Determine the (x, y) coordinate at the center of the cell enclosing the given text.  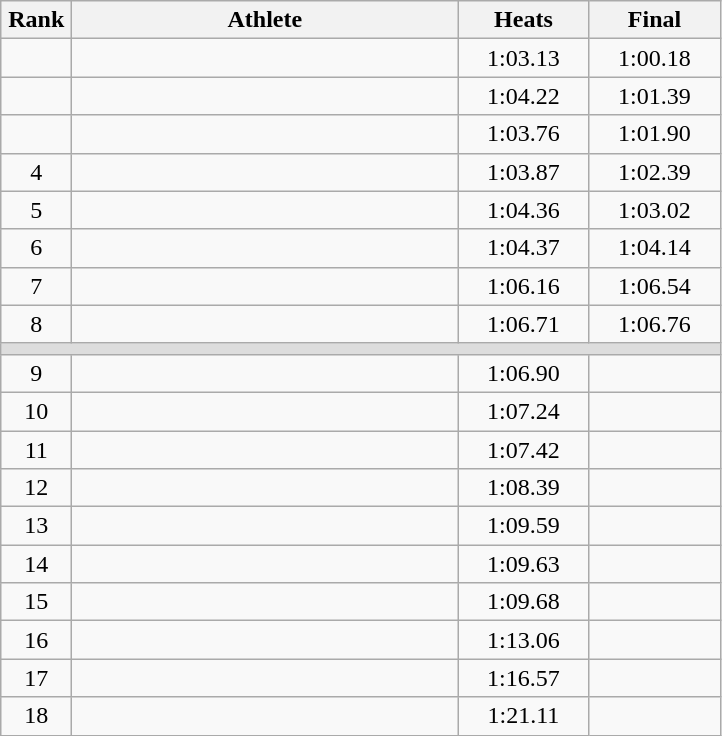
1:13.06 (524, 640)
12 (36, 488)
1:08.39 (524, 488)
1:00.18 (654, 58)
1:03.87 (524, 172)
1:09.68 (524, 602)
1:02.39 (654, 172)
Athlete (265, 20)
1:04.14 (654, 248)
1:09.59 (524, 526)
1:21.11 (524, 716)
1:03.13 (524, 58)
1:06.16 (524, 286)
1:06.54 (654, 286)
16 (36, 640)
1:03.76 (524, 134)
1:07.42 (524, 449)
1:01.39 (654, 96)
8 (36, 324)
10 (36, 411)
14 (36, 564)
1:06.71 (524, 324)
1:06.76 (654, 324)
Heats (524, 20)
1:07.24 (524, 411)
17 (36, 678)
6 (36, 248)
1:04.36 (524, 210)
11 (36, 449)
1:06.90 (524, 373)
4 (36, 172)
Rank (36, 20)
1:16.57 (524, 678)
5 (36, 210)
15 (36, 602)
13 (36, 526)
1:04.22 (524, 96)
9 (36, 373)
1:01.90 (654, 134)
Final (654, 20)
1:03.02 (654, 210)
18 (36, 716)
1:04.37 (524, 248)
1:09.63 (524, 564)
7 (36, 286)
